Scan for the cell matching the given text and deliver its [x, y] coordinate at center. 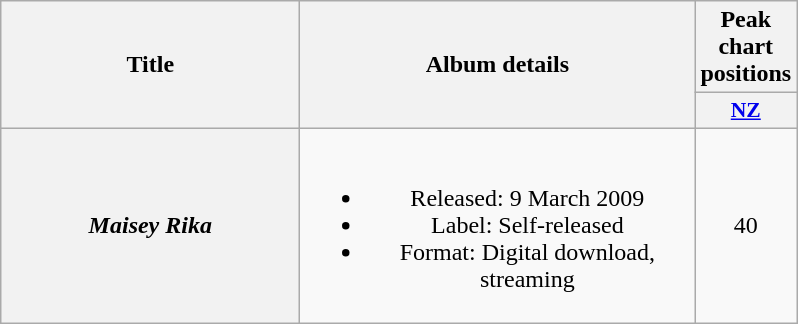
Album details [498, 65]
NZ [746, 111]
Peak chart positions [746, 47]
Title [150, 65]
40 [746, 225]
Released: 9 March 2009Label: Self-releasedFormat: Digital download, streaming [498, 225]
Maisey Rika [150, 225]
